Find where the given text appears and provide that cell's center as (x, y) coordinate. 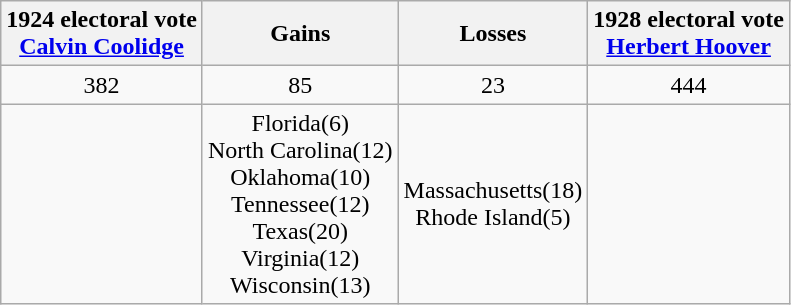
444 (689, 85)
1928 electoral voteHerbert Hoover (689, 34)
Florida(6)North Carolina(12)Oklahoma(10)Tennessee(12)Texas(20)Virginia(12)Wisconsin(13) (300, 204)
Losses (493, 34)
1924 electoral voteCalvin Coolidge (102, 34)
85 (300, 85)
382 (102, 85)
Massachusetts(18)Rhode Island(5) (493, 204)
Gains (300, 34)
23 (493, 85)
